Scan for the cell matching the given text and deliver its [x, y] coordinate at center. 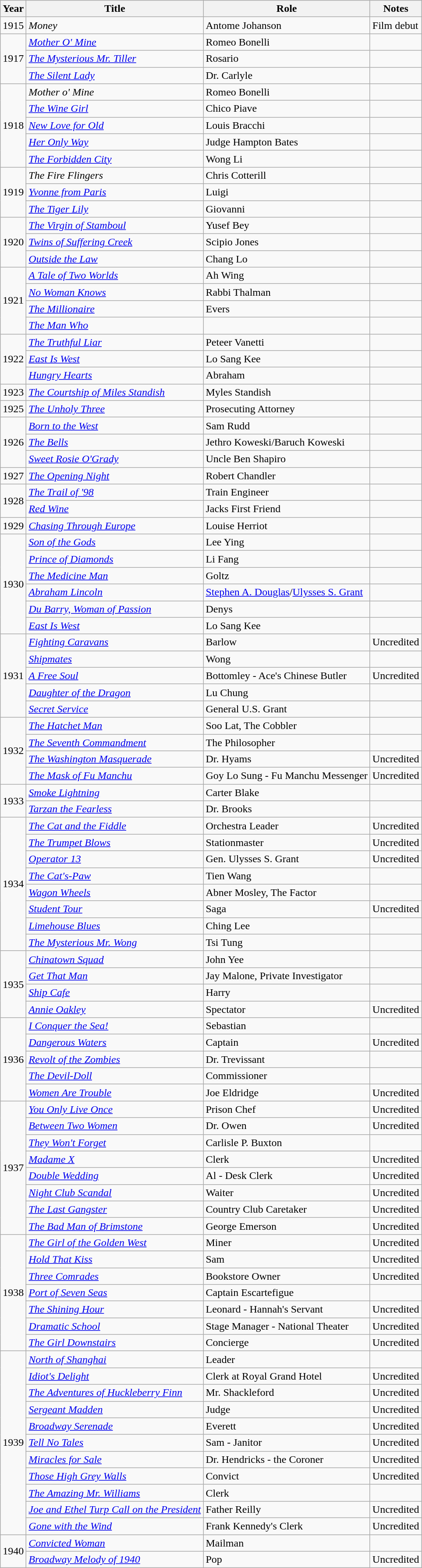
Red Wine [115, 509]
Carter Blake [287, 793]
Sam - Janitor [287, 1443]
They Won't Forget [115, 1143]
George Emerson [287, 1226]
Chris Cotterill [287, 175]
1928 [13, 501]
Leader [287, 1359]
New Love for Old [115, 125]
Tell No Tales [115, 1443]
Frank Kennedy's Clerk [287, 1526]
1917 [13, 59]
Stage Manager - National Theater [287, 1326]
The Mysterious Mr. Wong [115, 942]
Robert Chandler [287, 475]
Mr. Shackleford [287, 1393]
Prison Chef [287, 1109]
The Devil-Doll [115, 1076]
Spectator [287, 1009]
Giovanni [287, 209]
1938 [13, 1292]
1931 [13, 676]
1925 [13, 409]
Myles Standish [287, 392]
Prince of Diamonds [115, 559]
1927 [13, 475]
Saga [287, 909]
Mailman [287, 1543]
Judge [287, 1409]
Goltz [287, 576]
Chico Piave [287, 109]
Rosario [287, 59]
Stephen A. Douglas/Ulysses S. Grant [287, 592]
Secret Service [115, 709]
The Philosopher [287, 743]
Broadway Melody of 1940 [115, 1560]
Chasing Through Europe [115, 526]
The Courtship of Miles Standish [115, 392]
The Fire Flingers [115, 175]
The Forbidden City [115, 159]
Tarzan the Fearless [115, 809]
Denys [287, 609]
1934 [13, 884]
The Opening Night [115, 475]
1921 [13, 301]
The Man Who [115, 326]
Operator 13 [115, 859]
Du Barry, Woman of Passion [115, 609]
Sam Rudd [287, 425]
Bookstore Owner [287, 1276]
Wagon Wheels [115, 892]
The Mask of Fu Manchu [115, 776]
A Free Soul [115, 676]
Women Are Trouble [115, 1093]
1926 [13, 442]
Goy Lo Sung - Fu Manchu Messenger [287, 776]
Scipio Jones [287, 242]
The Medicine Man [115, 576]
Louise Herriot [287, 526]
Fighting Caravans [115, 642]
Soo Lat, The Cobbler [287, 726]
The Girl of the Golden West [115, 1242]
The Adventures of Huckleberry Finn [115, 1393]
Antome Johanson [287, 25]
Her Only Way [115, 142]
Miracles for Sale [115, 1459]
The Wine Girl [115, 109]
Film debut [396, 25]
Abner Mosley, The Factor [287, 892]
The Virgin of Stamboul [115, 226]
1940 [13, 1551]
Concierge [287, 1343]
Joe Eldridge [287, 1093]
1918 [13, 125]
Night Club Scandal [115, 1193]
Shipmates [115, 659]
Rabbi Thalman [287, 292]
Jacks First Friend [287, 509]
Judge Hampton Bates [287, 142]
The Seventh Commandment [115, 743]
Lee Ying [287, 542]
You Only Live Once [115, 1109]
Clerk at Royal Grand Hotel [287, 1376]
1919 [13, 192]
Chang Lo [287, 259]
1915 [13, 25]
1932 [13, 750]
Tsi Tung [287, 942]
The Last Gangster [115, 1209]
Harry [287, 992]
A Tale of Two Worlds [115, 276]
Louis Bracchi [287, 125]
Hungry Hearts [115, 375]
Barlow [287, 642]
1923 [13, 392]
Sergeant Madden [115, 1409]
Joe and Ethel Turp Call on the President [115, 1509]
The Truthful Liar [115, 342]
1939 [13, 1443]
The Unholy Three [115, 409]
Leonard - Hannah's Servant [287, 1310]
I Conquer the Sea! [115, 1026]
Pop [287, 1560]
1930 [13, 584]
1920 [13, 242]
Commissioner [287, 1076]
Smoke Lightning [115, 793]
Dr. Hyams [287, 759]
Dr. Carlyle [287, 75]
Idiot's Delight [115, 1376]
Gen. Ulysses S. Grant [287, 859]
Role [287, 9]
Between Two Women [115, 1126]
Port of Seven Seas [115, 1293]
The Bells [115, 442]
The Shining Hour [115, 1310]
Captain [287, 1043]
Daughter of the Dragon [115, 692]
The Bad Man of Brimstone [115, 1226]
Dr. Hendricks - the Coroner [287, 1459]
The Silent Lady [115, 75]
Peteer Vanetti [287, 342]
Hold That Kiss [115, 1259]
Son of the Gods [115, 542]
North of Shanghai [115, 1359]
Convict [287, 1476]
Dr. Trevissant [287, 1059]
Outside the Law [115, 259]
Yvonne from Paris [115, 192]
1935 [13, 984]
The Tiger Lily [115, 209]
Waiter [287, 1193]
Evers [287, 309]
Twins of Suffering Creek [115, 242]
Prosecuting Attorney [287, 409]
The Trumpet Blows [115, 842]
Jethro Koweski/Baruch Koweski [287, 442]
The Millionaire [115, 309]
Abraham [287, 375]
Train Engineer [287, 492]
John Yee [287, 959]
Stationmaster [287, 842]
The Amazing Mr. Williams [115, 1493]
Sweet Rosie O'Grady [115, 459]
Double Wedding [115, 1176]
Three Comrades [115, 1276]
Those High Grey Walls [115, 1476]
Sebastian [287, 1026]
Carlisle P. Buxton [287, 1143]
Year [13, 9]
Money [115, 25]
The Cat's-Paw [115, 876]
Li Fang [287, 559]
1937 [13, 1168]
Get That Man [115, 976]
Mother O' Mine [115, 42]
1929 [13, 526]
Everett [287, 1426]
The Cat and the Fiddle [115, 826]
1922 [13, 359]
Dr. Brooks [287, 809]
Born to the West [115, 425]
Mother o' Mine [115, 92]
No Woman Knows [115, 292]
Broadway Serenade [115, 1426]
Lu Chung [287, 692]
Chinatown Squad [115, 959]
Limehouse Blues [115, 926]
Orchestra Leader [287, 826]
Jay Malone, Private Investigator [287, 976]
Sam [287, 1259]
Luigi [287, 192]
Al - Desk Clerk [287, 1176]
Annie Oakley [115, 1009]
Abraham Lincoln [115, 592]
Miner [287, 1242]
Dangerous Waters [115, 1043]
Gone with the Wind [115, 1526]
The Washington Masquerade [115, 759]
Ah Wing [287, 276]
Dramatic School [115, 1326]
Dr. Owen [287, 1126]
Title [115, 9]
Yusef Bey [287, 226]
1936 [13, 1059]
Bottomley - Ace's Chinese Butler [287, 676]
Uncle Ben Shapiro [287, 459]
Ching Lee [287, 926]
Father Reilly [287, 1509]
Notes [396, 9]
Convicted Woman [115, 1543]
Country Club Caretaker [287, 1209]
Student Tour [115, 909]
Tien Wang [287, 876]
General U.S. Grant [287, 709]
The Girl Downstairs [115, 1343]
Madame X [115, 1159]
Revolt of the Zombies [115, 1059]
1933 [13, 801]
Ship Cafe [115, 992]
The Trail of '98 [115, 492]
Captain Escartefigue [287, 1293]
The Hatchet Man [115, 726]
Wong [287, 659]
Wong Li [287, 159]
The Mysterious Mr. Tiller [115, 59]
